Return the [x, y] coordinate for the center point of the cell that contains the specified text.  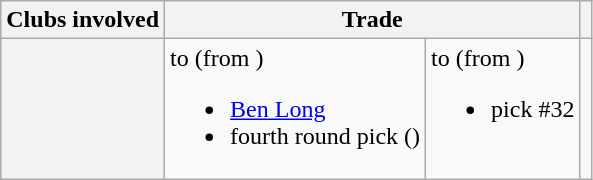
to (from )pick #32 [503, 109]
to (from )Ben Long fourth round pick () [296, 109]
Trade [372, 20]
Clubs involved [83, 20]
